Find where the given text appears and provide that cell's center as (x, y) coordinate. 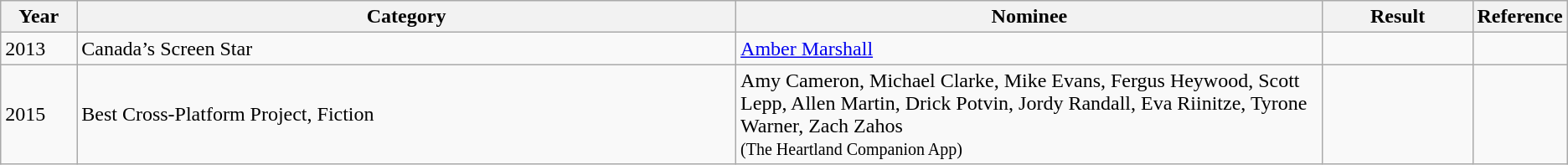
Amber Marshall (1030, 49)
Result (1397, 17)
Reference (1519, 17)
Category (407, 17)
Year (39, 17)
Nominee (1030, 17)
Best Cross-Platform Project, Fiction (407, 114)
Canada’s Screen Star (407, 49)
2015 (39, 114)
2013 (39, 49)
